Pinpoint the cell where the given text exists, returning its (X, Y) midpoint coordinate. 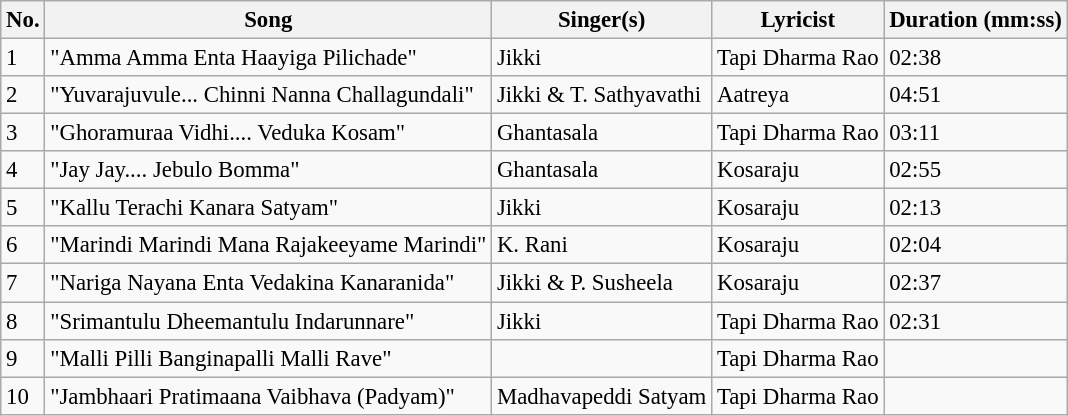
1 (23, 58)
"Yuvarajuvule... Chinni Nanna Challagundali" (268, 95)
"Kallu Terachi Kanara Satyam" (268, 208)
2 (23, 95)
5 (23, 208)
Singer(s) (602, 20)
No. (23, 20)
8 (23, 321)
Lyricist (798, 20)
03:11 (976, 133)
10 (23, 396)
K. Rani (602, 245)
02:04 (976, 245)
"Ghoramuraa Vidhi.... Veduka Kosam" (268, 133)
02:38 (976, 58)
6 (23, 245)
4 (23, 170)
"Malli Pilli Banginapalli Malli Rave" (268, 358)
"Amma Amma Enta Haayiga Pilichade" (268, 58)
Jikki & P. Susheela (602, 283)
3 (23, 133)
02:55 (976, 170)
7 (23, 283)
"Jay Jay.... Jebulo Bomma" (268, 170)
Song (268, 20)
04:51 (976, 95)
"Jambhaari Pratimaana Vaibhava (Padyam)" (268, 396)
Duration (mm:ss) (976, 20)
"Srimantulu Dheemantulu Indarunnare" (268, 321)
Aatreya (798, 95)
"Nariga Nayana Enta Vedakina Kanaranida" (268, 283)
Jikki & T. Sathyavathi (602, 95)
02:13 (976, 208)
02:37 (976, 283)
Madhavapeddi Satyam (602, 396)
9 (23, 358)
02:31 (976, 321)
"Marindi Marindi Mana Rajakeeyame Marindi" (268, 245)
